Scan for the cell matching the given text and deliver its (X, Y) coordinate at center. 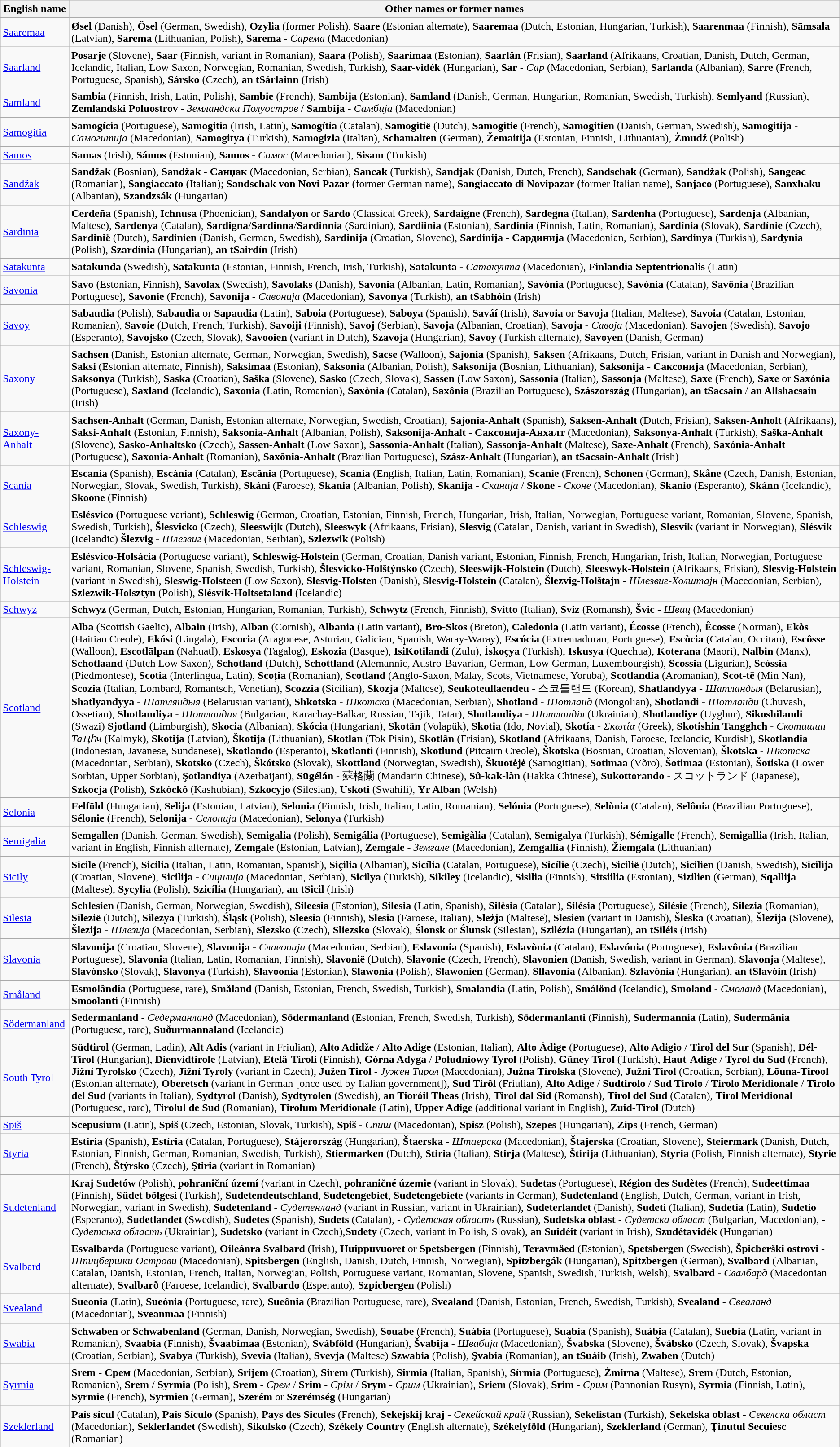
Swabia (35, 1343)
Scania (35, 486)
Sandžak (35, 184)
Schwyz (35, 610)
English name (35, 9)
Savoy (35, 325)
Selonia (35, 812)
Sudetenland (35, 1207)
South Tyrol (35, 1078)
Södermanland (35, 1024)
Syrmia (35, 1385)
Småland (35, 995)
Saxony (35, 378)
Szeklerland (35, 1426)
Sardinia (35, 232)
Schleswig (35, 527)
Styria (35, 1154)
Samos (35, 155)
Silesia (35, 918)
Semigalia (35, 841)
Scepusium (Latin), Spiš (Czech, Estonian, Slovak, Turkish), Spiš - Спиш (Macedonian), Spisz (Polish), Szepes (Hungarian), Zips (French, German) (455, 1125)
Saaremaa (35, 32)
Svalbard (35, 1267)
Other names or former names (455, 9)
Spiš (35, 1125)
Samland (35, 102)
Schleswig-Holstein (35, 575)
Satakunta (35, 267)
Saxony-Anhalt (35, 438)
Svealand (35, 1308)
Sicily (35, 876)
Slavonia (35, 959)
Samogitia (35, 132)
Savonia (35, 290)
Satakunda (Swedish), Satakunta (Estonian, Finnish, French, Irish, Turkish), Satakunta - Сатакунта (Macedonian), Finlandia Septentrionalis (Latin) (455, 267)
Saarland (35, 67)
Schwyz (German, Dutch, Estonian, Hungarian, Romanian, Turkish), Schwytz (French, Finnish), Svitto (Italian), Sviz (Romansh), Švic - Швиц (Macedonian) (455, 610)
Samas (Irish), Sámos (Estonian), Samos - Самос (Macedonian), Sisam (Turkish) (455, 155)
Scotland (35, 708)
